For the text-containing cell, return its midpoint in (x, y) coordinate format. 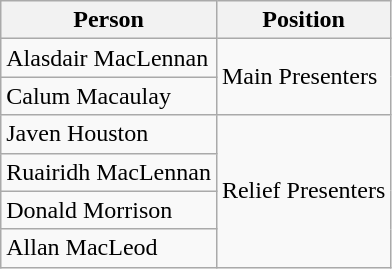
Alasdair MacLennan (109, 58)
Javen Houston (109, 134)
Donald Morrison (109, 210)
Main Presenters (303, 77)
Ruairidh MacLennan (109, 172)
Position (303, 20)
Relief Presenters (303, 191)
Calum Macaulay (109, 96)
Allan MacLeod (109, 248)
Person (109, 20)
